For the text-containing cell, return its midpoint in (x, y) coordinate format. 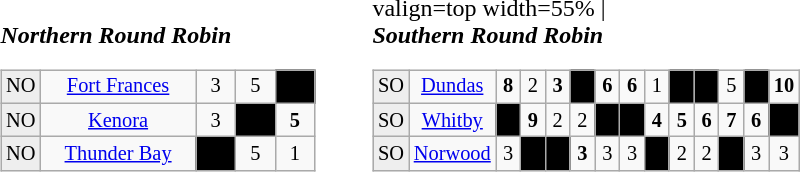
Kenora (118, 120)
Norwood (452, 154)
Fort Frances (118, 87)
8 (508, 87)
9 (532, 120)
Thunder Bay (118, 154)
4 (658, 120)
7 (732, 120)
Dundas (452, 87)
Whitby (452, 120)
10 (784, 87)
